Return the (X, Y) coordinate for the center point of the cell that contains the specified text.  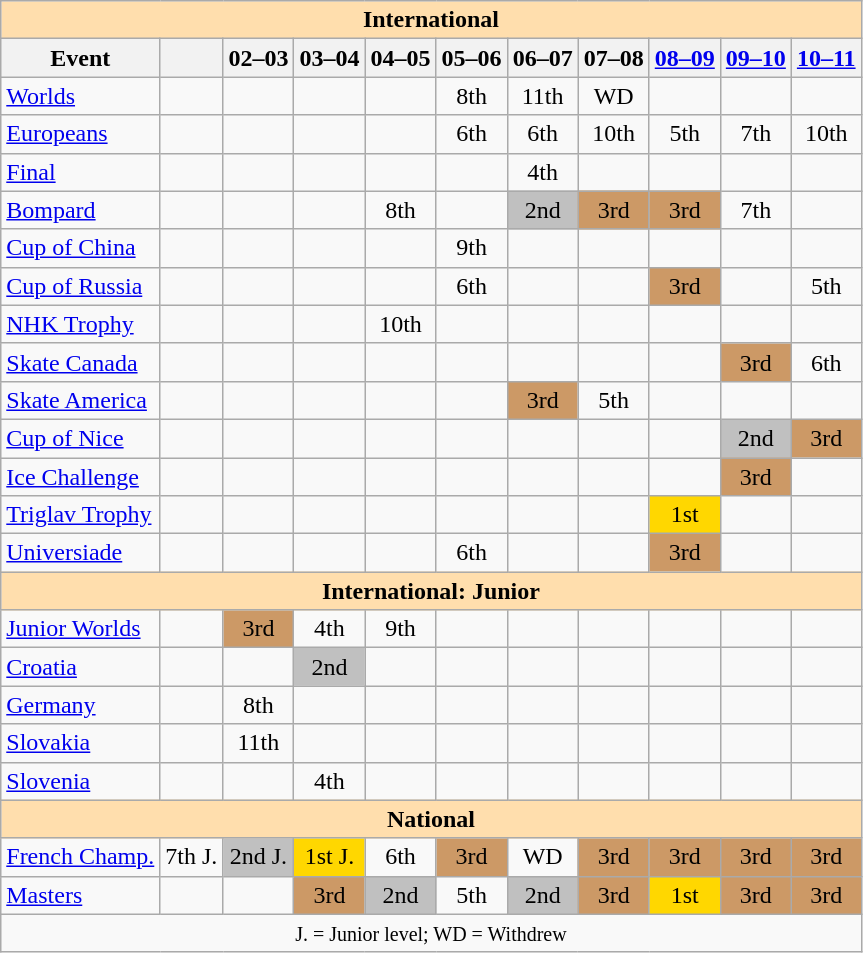
03–04 (330, 58)
7th J. (192, 857)
2nd J. (258, 857)
Europeans (80, 134)
Cup of Nice (80, 438)
Final (80, 172)
Skate America (80, 400)
Ice Challenge (80, 477)
International (431, 20)
Germany (80, 705)
07–08 (614, 58)
Skate Canada (80, 362)
International: Junior (431, 591)
06–07 (542, 58)
Croatia (80, 667)
National (431, 819)
04–05 (400, 58)
Universiade (80, 553)
10–11 (826, 58)
Slovakia (80, 743)
Masters (80, 895)
French Champ. (80, 857)
J. = Junior level; WD = Withdrew (431, 933)
Triglav Trophy (80, 515)
05–06 (472, 58)
09–10 (756, 58)
08–09 (684, 58)
NHK Trophy (80, 324)
02–03 (258, 58)
Junior Worlds (80, 629)
Worlds (80, 96)
Cup of China (80, 248)
Event (80, 58)
1st J. (330, 857)
Slovenia (80, 781)
Bompard (80, 210)
Cup of Russia (80, 286)
